For the text-containing cell, return its midpoint in [X, Y] coordinate format. 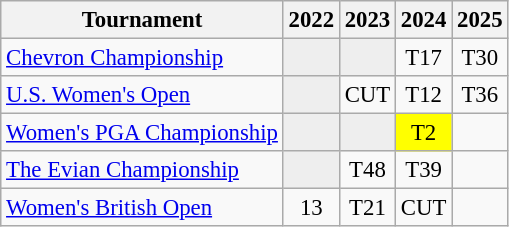
T21 [367, 208]
T48 [367, 170]
2023 [367, 20]
Chevron Championship [142, 58]
U.S. Women's Open [142, 95]
Women's British Open [142, 208]
Tournament [142, 20]
The Evian Championship [142, 170]
2025 [480, 20]
Women's PGA Championship [142, 133]
2024 [424, 20]
T2 [424, 133]
T17 [424, 58]
T12 [424, 95]
2022 [311, 20]
13 [311, 208]
T30 [480, 58]
T39 [424, 170]
T36 [480, 95]
